Identify which cell holds the provided text, then report its (x, y) central coordinate. 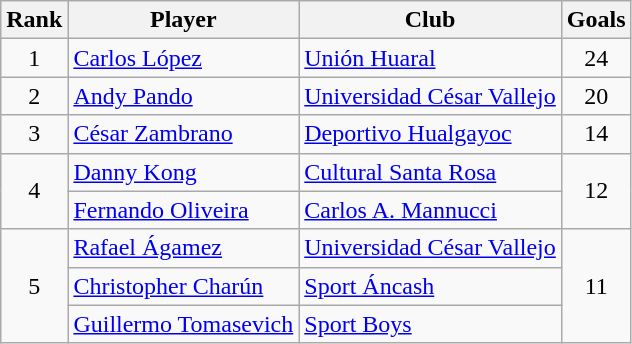
Carlos López (184, 58)
Player (184, 20)
César Zambrano (184, 134)
Deportivo Hualgayoc (430, 134)
20 (596, 96)
Cultural Santa Rosa (430, 172)
Sport Áncash (430, 286)
Guillermo Tomasevich (184, 324)
12 (596, 191)
Rafael Ágamez (184, 248)
5 (34, 286)
24 (596, 58)
Sport Boys (430, 324)
2 (34, 96)
Rank (34, 20)
Goals (596, 20)
14 (596, 134)
Fernando Oliveira (184, 210)
Carlos A. Mannucci (430, 210)
Andy Pando (184, 96)
Christopher Charún (184, 286)
3 (34, 134)
Danny Kong (184, 172)
Unión Huaral (430, 58)
11 (596, 286)
4 (34, 191)
Club (430, 20)
1 (34, 58)
